Detect which cell encompasses the target text, then output its [x, y] center coordinate. 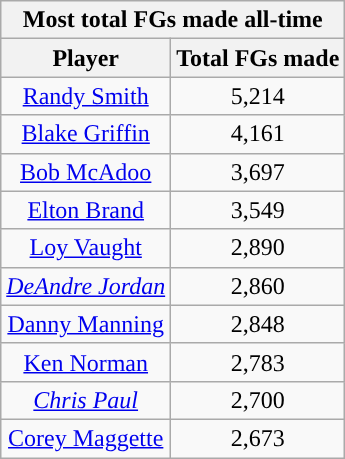
Player [86, 58]
5,214 [258, 96]
Total FGs made [258, 58]
3,549 [258, 210]
3,697 [258, 172]
2,673 [258, 438]
2,783 [258, 362]
2,700 [258, 400]
2,848 [258, 324]
Chris Paul [86, 400]
2,860 [258, 286]
Elton Brand [86, 210]
2,890 [258, 248]
Most total FGs made all-time [173, 20]
4,161 [258, 134]
Ken Norman [86, 362]
Randy Smith [86, 96]
Blake Griffin [86, 134]
Loy Vaught [86, 248]
Corey Maggette [86, 438]
DeAndre Jordan [86, 286]
Bob McAdoo [86, 172]
Danny Manning [86, 324]
